From the cell containing the given text, extract its center point as (X, Y) coordinate. 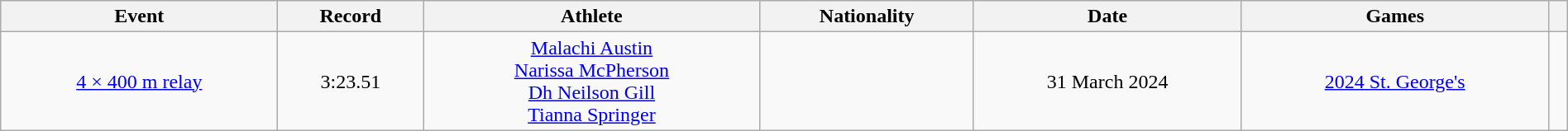
Athlete (592, 16)
Event (139, 16)
Games (1394, 16)
Nationality (867, 16)
Date (1107, 16)
3:23.51 (351, 81)
4 × 400 m relay (139, 81)
31 March 2024 (1107, 81)
2024 St. George's (1394, 81)
Record (351, 16)
Malachi AustinNarissa McPhersonDh Neilson GillTianna Springer (592, 81)
